Find where the given text appears and provide that cell's center as (x, y) coordinate. 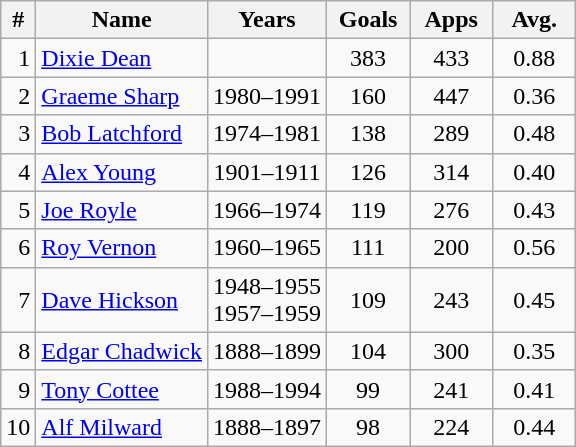
Edgar Chadwick (122, 351)
289 (452, 134)
1888–1899 (266, 351)
Tony Cottee (122, 389)
8 (18, 351)
383 (368, 58)
Alf Milward (122, 427)
1988–1994 (266, 389)
0.48 (534, 134)
300 (452, 351)
200 (452, 248)
1960–1965 (266, 248)
0.35 (534, 351)
Alex Young (122, 172)
224 (452, 427)
109 (368, 300)
0.40 (534, 172)
0.56 (534, 248)
104 (368, 351)
# (18, 20)
119 (368, 210)
Roy Vernon (122, 248)
447 (452, 96)
Name (122, 20)
Graeme Sharp (122, 96)
5 (18, 210)
314 (452, 172)
0.41 (534, 389)
243 (452, 300)
Apps (452, 20)
0.43 (534, 210)
241 (452, 389)
1901–1911 (266, 172)
98 (368, 427)
1980–1991 (266, 96)
1948–19551957–1959 (266, 300)
0.44 (534, 427)
Goals (368, 20)
1966–1974 (266, 210)
6 (18, 248)
1 (18, 58)
10 (18, 427)
Joe Royle (122, 210)
2 (18, 96)
Years (266, 20)
0.45 (534, 300)
126 (368, 172)
4 (18, 172)
160 (368, 96)
Dave Hickson (122, 300)
Dixie Dean (122, 58)
276 (452, 210)
99 (368, 389)
433 (452, 58)
Bob Latchford (122, 134)
1974–1981 (266, 134)
3 (18, 134)
111 (368, 248)
9 (18, 389)
1888–1897 (266, 427)
Avg. (534, 20)
138 (368, 134)
0.88 (534, 58)
0.36 (534, 96)
7 (18, 300)
